From the cell containing the given text, extract its center point as [x, y] coordinate. 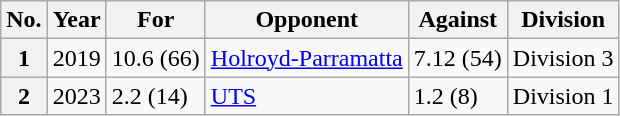
2.2 (14) [156, 96]
Holroyd-Parramatta [306, 58]
UTS [306, 96]
Division 3 [563, 58]
2023 [76, 96]
2 [24, 96]
Against [458, 20]
Opponent [306, 20]
10.6 (66) [156, 58]
Division 1 [563, 96]
7.12 (54) [458, 58]
Year [76, 20]
Division [563, 20]
No. [24, 20]
1.2 (8) [458, 96]
For [156, 20]
2019 [76, 58]
1 [24, 58]
